Scan for the cell matching the given text and deliver its (X, Y) coordinate at center. 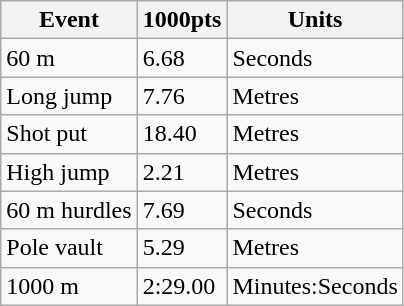
60 m hurdles (69, 210)
6.68 (182, 58)
60 m (69, 58)
18.40 (182, 134)
Pole vault (69, 248)
2.21 (182, 172)
1000pts (182, 20)
Minutes:Seconds (315, 286)
1000 m (69, 286)
7.69 (182, 210)
High jump (69, 172)
Shot put (69, 134)
Long jump (69, 96)
5.29 (182, 248)
2:29.00 (182, 286)
Event (69, 20)
Units (315, 20)
7.76 (182, 96)
